Scan for the cell matching the given text and deliver its [x, y] coordinate at center. 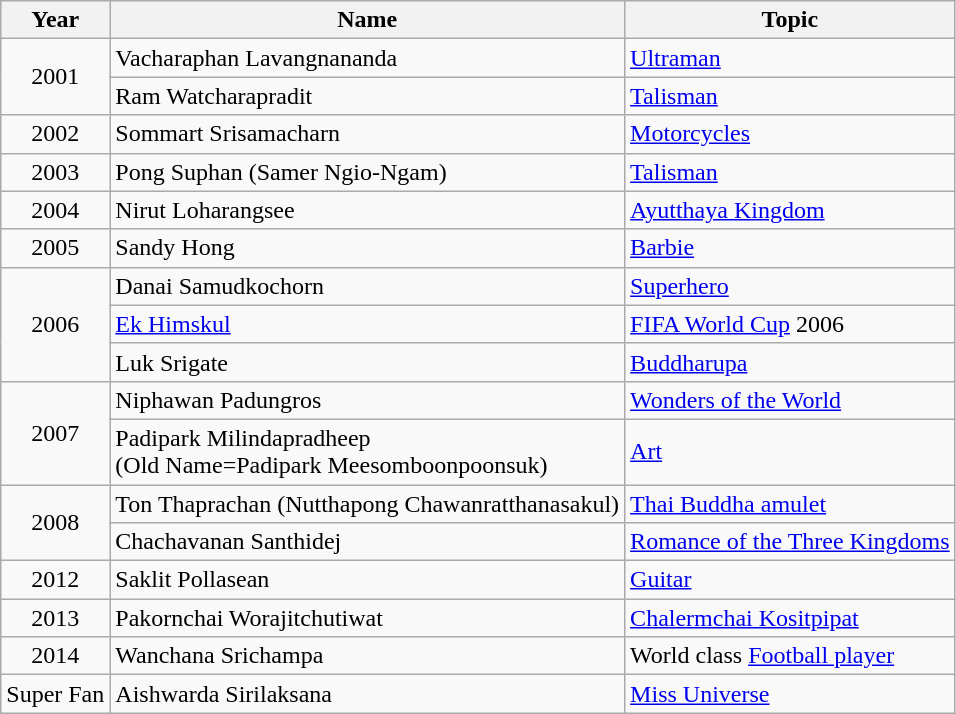
2007 [56, 432]
Pakornchai Worajitchutiwat [368, 618]
Chalermchai Kositpipat [790, 618]
Motorcycles [790, 134]
Topic [790, 20]
Luk Srigate [368, 362]
Ayutthaya Kingdom [790, 210]
2005 [56, 248]
Ton Thaprachan (Nutthapong Chawanratthanasakul) [368, 503]
Wonders of the World [790, 400]
Vacharaphan Lavangnananda [368, 58]
Art [790, 452]
Thai Buddha amulet [790, 503]
2004 [56, 210]
Superhero [790, 286]
Nirut Loharangsee [368, 210]
Ek Himskul [368, 324]
Sommart Srisamacharn [368, 134]
Pong Suphan (Samer Ngio-Ngam) [368, 172]
Saklit Pollasean [368, 580]
World class Football player [790, 656]
Chachavanan Santhidej [368, 542]
Ram Watcharapradit [368, 96]
Guitar [790, 580]
Super Fan [56, 694]
Padipark Milindapradheep(Old Name=Padipark Meesomboonpoonsuk) [368, 452]
2012 [56, 580]
2014 [56, 656]
Niphawan Padungros [368, 400]
2003 [56, 172]
Miss Universe [790, 694]
Romance of the Three Kingdoms [790, 542]
Barbie [790, 248]
Wanchana Srichampa [368, 656]
Name [368, 20]
2013 [56, 618]
Sandy Hong [368, 248]
FIFA World Cup 2006 [790, 324]
Ultraman [790, 58]
2002 [56, 134]
Danai Samudkochorn [368, 286]
Aishwarda Sirilaksana [368, 694]
2008 [56, 522]
Year [56, 20]
2001 [56, 77]
2006 [56, 324]
Buddharupa [790, 362]
